Find where the given text appears and provide that cell's center as (X, Y) coordinate. 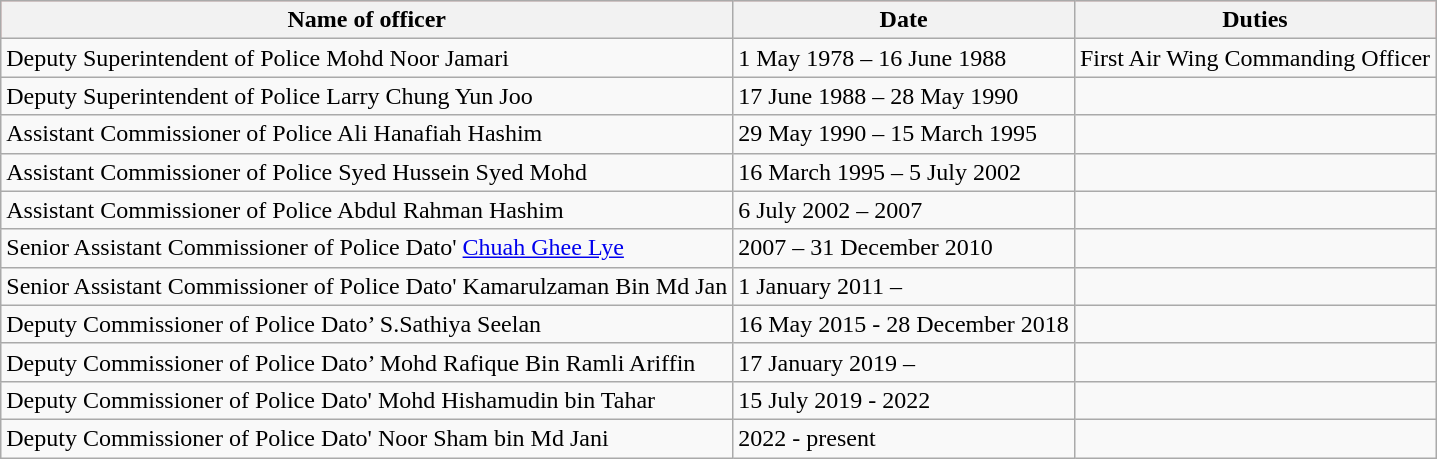
2022 - present (904, 438)
1 May 1978 – 16 June 1988 (904, 58)
First Air Wing Commanding Officer (1254, 58)
16 May 2015 - 28 December 2018 (904, 324)
29 May 1990 – 15 March 1995 (904, 134)
16 March 1995 – 5 July 2002 (904, 172)
2007 – 31 December 2010 (904, 248)
Date (904, 20)
6 July 2002 – 2007 (904, 210)
15 July 2019 - 2022 (904, 400)
Senior Assistant Commissioner of Police Dato' Kamarulzaman Bin Md Jan (367, 286)
Name of officer (367, 20)
Assistant Commissioner of Police Syed Hussein Syed Mohd (367, 172)
Duties (1254, 20)
Deputy Commissioner of Police Dato' Noor Sham bin Md Jani (367, 438)
17 June 1988 – 28 May 1990 (904, 96)
Assistant Commissioner of Police Ali Hanafiah Hashim (367, 134)
Deputy Commissioner of Police Dato’ S.Sathiya Seelan (367, 324)
Deputy Commissioner of Police Dato’ Mohd Rafique Bin Ramli Ariffin (367, 362)
Deputy Superintendent of Police Larry Chung Yun Joo (367, 96)
Assistant Commissioner of Police Abdul Rahman Hashim (367, 210)
Deputy Superintendent of Police Mohd Noor Jamari (367, 58)
17 January 2019 – (904, 362)
1 January 2011 – (904, 286)
Deputy Commissioner of Police Dato' Mohd Hishamudin bin Tahar (367, 400)
Senior Assistant Commissioner of Police Dato' Chuah Ghee Lye (367, 248)
